Extract the (x, y) coordinate from the center of the cell holding the provided text.  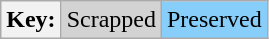
Scrapped (111, 20)
Key: (31, 20)
Preserved (214, 20)
